For the text-containing cell, return its midpoint in (x, y) coordinate format. 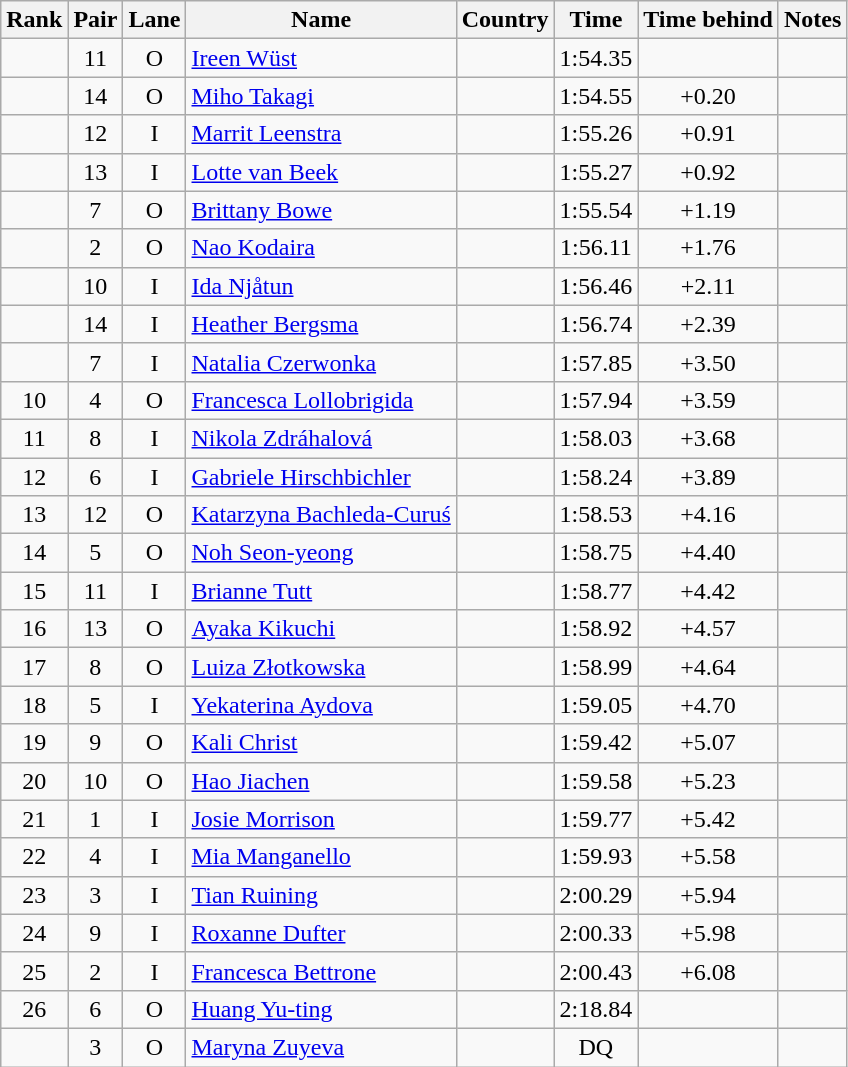
+5.98 (708, 933)
Brittany Bowe (321, 210)
Yekaterina Aydova (321, 705)
+6.08 (708, 971)
1:58.03 (596, 438)
1:55.27 (596, 172)
18 (34, 705)
+0.92 (708, 172)
Luiza Złotkowska (321, 667)
+0.91 (708, 134)
Heather Bergsma (321, 324)
Maryna Zuyeva (321, 1047)
Kali Christ (321, 743)
Brianne Tutt (321, 591)
Ida Njåtun (321, 286)
2:00.29 (596, 895)
+4.57 (708, 629)
Country (505, 20)
DQ (596, 1047)
Nikola Zdráhalová (321, 438)
Time (596, 20)
1:59.42 (596, 743)
19 (34, 743)
15 (34, 591)
Miho Takagi (321, 96)
1:55.26 (596, 134)
+1.76 (708, 248)
1:59.05 (596, 705)
1:57.94 (596, 400)
Roxanne Dufter (321, 933)
1:58.24 (596, 477)
1:57.85 (596, 362)
+5.58 (708, 857)
Hao Jiachen (321, 781)
Name (321, 20)
1:54.55 (596, 96)
+3.89 (708, 477)
Francesca Bettrone (321, 971)
20 (34, 781)
Notes (812, 20)
+4.40 (708, 553)
1:59.77 (596, 819)
Pair (96, 20)
Francesca Lollobrigida (321, 400)
Josie Morrison (321, 819)
Ireen Wüst (321, 58)
25 (34, 971)
17 (34, 667)
+4.64 (708, 667)
1 (96, 819)
Tian Ruining (321, 895)
1:56.11 (596, 248)
1:58.99 (596, 667)
1:58.77 (596, 591)
Katarzyna Bachleda-Curuś (321, 515)
Huang Yu-ting (321, 1009)
+2.39 (708, 324)
26 (34, 1009)
2:00.43 (596, 971)
Marrit Leenstra (321, 134)
22 (34, 857)
1:56.74 (596, 324)
+5.07 (708, 743)
Lane (154, 20)
+4.16 (708, 515)
1:59.58 (596, 781)
1:58.92 (596, 629)
Mia Manganello (321, 857)
+2.11 (708, 286)
1:55.54 (596, 210)
+4.70 (708, 705)
+3.59 (708, 400)
Nao Kodaira (321, 248)
+0.20 (708, 96)
+3.68 (708, 438)
Ayaka Kikuchi (321, 629)
23 (34, 895)
Noh Seon-yeong (321, 553)
21 (34, 819)
+3.50 (708, 362)
Rank (34, 20)
+4.42 (708, 591)
+5.23 (708, 781)
2:18.84 (596, 1009)
1:54.35 (596, 58)
1:58.53 (596, 515)
16 (34, 629)
Natalia Czerwonka (321, 362)
Lotte van Beek (321, 172)
+5.94 (708, 895)
1:59.93 (596, 857)
+5.42 (708, 819)
1:56.46 (596, 286)
2:00.33 (596, 933)
24 (34, 933)
Gabriele Hirschbichler (321, 477)
1:58.75 (596, 553)
Time behind (708, 20)
+1.19 (708, 210)
